Identify which cell holds the provided text, then report its [x, y] central coordinate. 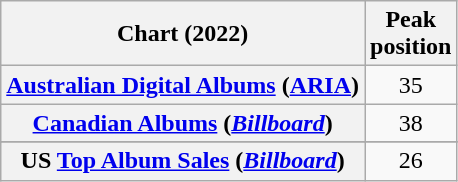
38 [411, 123]
26 [411, 161]
US Top Album Sales (Billboard) [183, 161]
35 [411, 85]
Canadian Albums (Billboard) [183, 123]
Peakposition [411, 34]
Chart (2022) [183, 34]
Australian Digital Albums (ARIA) [183, 85]
